Identify which cell holds the provided text, then report its [X, Y] central coordinate. 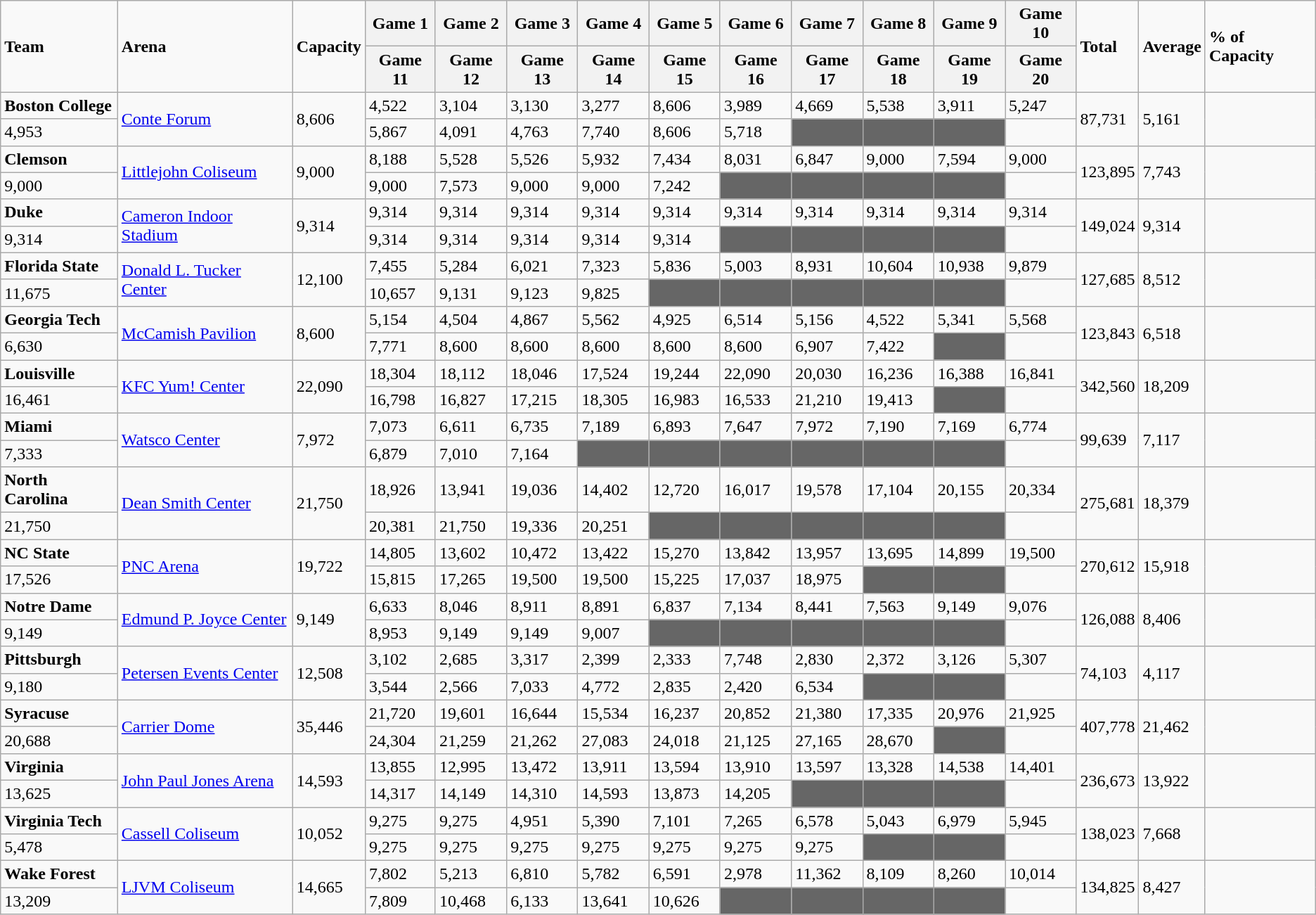
13,328 [898, 767]
Game 12 [471, 69]
3,989 [755, 105]
4,953 [59, 132]
5,718 [755, 132]
Game 11 [400, 69]
Petersen Events Center [205, 673]
2,978 [755, 874]
9,879 [1040, 266]
Boston College [59, 105]
12,995 [471, 767]
5,003 [755, 266]
5,307 [1040, 660]
Clemson [59, 159]
17,265 [471, 580]
21,259 [471, 740]
7,594 [969, 159]
Game 13 [543, 69]
2,333 [685, 660]
6,534 [827, 686]
6,578 [827, 821]
5,562 [613, 319]
19,722 [329, 566]
8,427 [1173, 888]
Littlejohn Coliseum [205, 172]
Game 4 [613, 24]
15,815 [400, 580]
KFC Yum! Center [205, 387]
21,720 [400, 713]
Edmund P. Joyce Center [205, 620]
6,979 [969, 821]
20,688 [59, 740]
6,774 [1040, 427]
20,852 [755, 713]
Average [1173, 46]
15,918 [1173, 566]
17,104 [898, 490]
8,911 [543, 606]
24,018 [685, 740]
236,673 [1108, 780]
28,670 [898, 740]
7,073 [400, 427]
13,625 [59, 793]
18,046 [543, 373]
13,911 [613, 767]
Syracuse [59, 713]
4,951 [543, 821]
7,242 [685, 186]
14,401 [1040, 767]
8,441 [827, 606]
5,284 [471, 266]
9,180 [59, 686]
10,014 [1040, 874]
8,046 [471, 606]
Capacity [329, 46]
13,472 [543, 767]
4,504 [471, 319]
19,413 [898, 400]
6,879 [400, 454]
275,681 [1108, 504]
6,611 [471, 427]
19,244 [685, 373]
8,406 [1173, 620]
Conte Forum [205, 119]
8,031 [755, 159]
Miami [59, 427]
7,169 [969, 427]
18,112 [471, 373]
7,134 [755, 606]
10,468 [471, 901]
Duke [59, 212]
7,434 [685, 159]
5,213 [471, 874]
Cameron Indoor Stadium [205, 226]
7,333 [59, 454]
Cassell Coliseum [205, 834]
5,836 [685, 266]
10,657 [400, 293]
16,236 [898, 373]
14,538 [969, 767]
Virginia [59, 767]
2,372 [898, 660]
2,566 [471, 686]
7,323 [613, 266]
Arena [205, 46]
17,524 [613, 373]
6,514 [755, 319]
3,277 [613, 105]
149,024 [1108, 226]
16,841 [1040, 373]
5,526 [543, 159]
5,945 [1040, 821]
16,983 [685, 400]
11,362 [827, 874]
7,190 [898, 427]
12,720 [685, 490]
5,161 [1173, 119]
74,103 [1108, 673]
7,010 [471, 454]
18,304 [400, 373]
Carrier Dome [205, 727]
17,037 [755, 580]
18,209 [1173, 387]
6,810 [543, 874]
16,827 [471, 400]
9,123 [543, 293]
12,508 [329, 673]
123,895 [1108, 172]
15,534 [613, 713]
7,563 [898, 606]
21,210 [827, 400]
13,910 [755, 767]
16,017 [755, 490]
6,847 [827, 159]
6,518 [1173, 333]
8,512 [1173, 279]
5,154 [400, 319]
19,036 [543, 490]
17,335 [898, 713]
21,125 [755, 740]
8,891 [613, 606]
16,798 [400, 400]
2,830 [827, 660]
9,007 [613, 633]
13,842 [755, 553]
7,164 [543, 454]
North Carolina [59, 490]
Team [59, 46]
14,402 [613, 490]
7,809 [400, 901]
8,188 [400, 159]
16,237 [685, 713]
18,379 [1173, 504]
Dean Smith Center [205, 504]
John Paul Jones Arena [205, 780]
18,305 [613, 400]
Donald L. Tucker Center [205, 279]
17,215 [543, 400]
Game 17 [827, 69]
Georgia Tech [59, 319]
7,101 [685, 821]
Game 18 [898, 69]
10,626 [685, 901]
6,893 [685, 427]
2,420 [755, 686]
19,336 [543, 526]
Game 6 [755, 24]
11,675 [59, 293]
87,731 [1108, 119]
7,647 [755, 427]
Wake Forest [59, 874]
8,109 [898, 874]
19,578 [827, 490]
6,837 [685, 606]
NC State [59, 553]
5,568 [1040, 319]
2,399 [613, 660]
13,922 [1173, 780]
Florida State [59, 266]
12,100 [329, 279]
9,131 [471, 293]
21,380 [827, 713]
14,317 [400, 793]
Notre Dame [59, 606]
14,205 [755, 793]
20,251 [613, 526]
9,825 [613, 293]
Total [1108, 46]
13,957 [827, 553]
270,612 [1108, 566]
6,591 [685, 874]
3,911 [969, 105]
342,560 [1108, 387]
6,021 [543, 266]
4,925 [685, 319]
Game 16 [755, 69]
5,341 [969, 319]
Game 20 [1040, 69]
10,604 [898, 266]
7,455 [400, 266]
7,802 [400, 874]
Game 2 [471, 24]
McCamish Pavilion [205, 333]
Game 8 [898, 24]
6,630 [59, 346]
99,639 [1108, 440]
LJVM Coliseum [205, 888]
Game 14 [613, 69]
20,155 [969, 490]
7,748 [755, 660]
3,544 [400, 686]
13,602 [471, 553]
PNC Arena [205, 566]
138,023 [1108, 834]
7,265 [755, 821]
6,633 [400, 606]
21,925 [1040, 713]
13,873 [685, 793]
Game 19 [969, 69]
2,835 [685, 686]
5,867 [400, 132]
13,209 [59, 901]
2,685 [471, 660]
7,117 [1173, 440]
18,926 [400, 490]
Game 7 [827, 24]
20,976 [969, 713]
10,472 [543, 553]
5,528 [471, 159]
7,033 [543, 686]
407,778 [1108, 727]
18,975 [827, 580]
10,938 [969, 266]
3,102 [400, 660]
Game 5 [685, 24]
13,597 [827, 767]
Game 3 [543, 24]
127,685 [1108, 279]
7,422 [898, 346]
9,076 [1040, 606]
3,130 [543, 105]
13,422 [613, 553]
24,304 [400, 740]
14,665 [329, 888]
15,270 [685, 553]
17,526 [59, 580]
7,740 [613, 132]
Game 9 [969, 24]
13,594 [685, 767]
4,091 [471, 132]
14,149 [471, 793]
4,669 [827, 105]
Game 1 [400, 24]
20,334 [1040, 490]
Game 10 [1040, 24]
13,941 [471, 490]
4,117 [1173, 673]
13,641 [613, 901]
Virginia Tech [59, 821]
Watsco Center [205, 440]
123,843 [1108, 333]
14,899 [969, 553]
27,083 [613, 740]
8,953 [400, 633]
6,735 [543, 427]
13,855 [400, 767]
Pittsburgh [59, 660]
7,771 [400, 346]
8,931 [827, 266]
5,043 [898, 821]
% of Capacity [1260, 46]
15,225 [685, 580]
5,156 [827, 319]
20,030 [827, 373]
16,388 [969, 373]
126,088 [1108, 620]
7,573 [471, 186]
3,126 [969, 660]
7,743 [1173, 172]
6,907 [827, 346]
5,478 [59, 847]
4,867 [543, 319]
5,390 [613, 821]
21,462 [1173, 727]
4,772 [613, 686]
7,189 [613, 427]
6,133 [543, 901]
8,260 [969, 874]
16,461 [59, 400]
7,668 [1173, 834]
27,165 [827, 740]
35,446 [329, 727]
19,601 [471, 713]
20,381 [400, 526]
5,932 [613, 159]
21,262 [543, 740]
10,052 [329, 834]
3,104 [471, 105]
13,695 [898, 553]
Game 15 [685, 69]
Louisville [59, 373]
16,644 [543, 713]
14,310 [543, 793]
5,538 [898, 105]
16,533 [755, 400]
134,825 [1108, 888]
4,763 [543, 132]
5,782 [613, 874]
5,247 [1040, 105]
3,317 [543, 660]
14,805 [400, 553]
